Capture the cell that displays the provided text and extract its (X, Y) central coordinate. 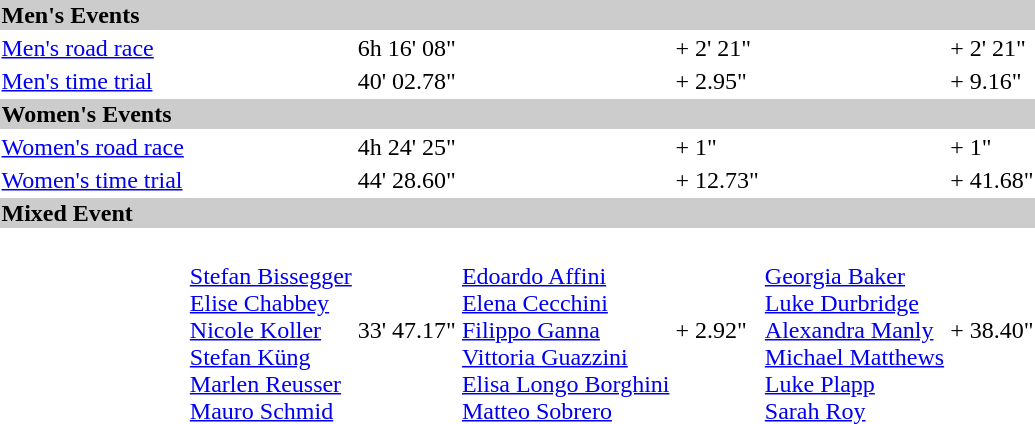
Women's Events (518, 114)
+ 9.16" (992, 81)
Women's time trial (92, 180)
Men's Events (518, 15)
Men's time trial (92, 81)
Women's road race (92, 147)
+ 12.73" (717, 180)
+ 41.68" (992, 180)
6h 16' 08" (406, 48)
40' 02.78" (406, 81)
44' 28.60" (406, 180)
Men's road race (92, 48)
4h 24' 25" (406, 147)
Mixed Event (518, 213)
+ 2.95" (717, 81)
